Determine the [x, y] coordinate at the center of the cell enclosing the given text.  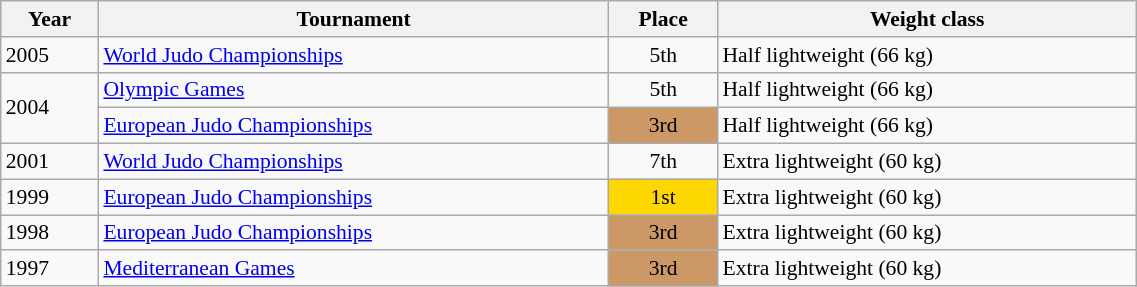
1st [664, 197]
Olympic Games [354, 90]
Year [50, 19]
7th [664, 162]
2005 [50, 55]
1997 [50, 269]
Mediterranean Games [354, 269]
1998 [50, 233]
Weight class [926, 19]
1999 [50, 197]
Tournament [354, 19]
2004 [50, 108]
Place [664, 19]
2001 [50, 162]
